Output the (x, y) coordinate of the center of the cell containing the given text.  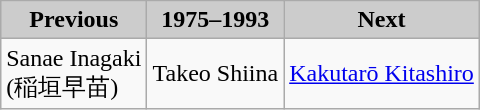
Sanae Inagaki(稲垣早苗) (74, 74)
Takeo Shiina (216, 74)
Next (382, 20)
Kakutarō Kitashiro (382, 74)
Previous (74, 20)
1975–1993 (216, 20)
